Locate the cell with the specified text and output its (X, Y) center coordinate. 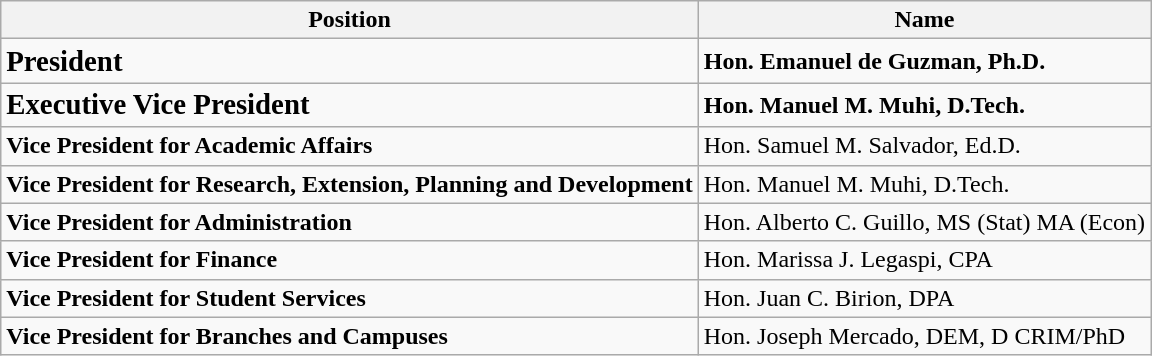
Vice President for Administration (350, 222)
Vice President for Student Services (350, 298)
Hon. Samuel M. Salvador, Ed.D. (924, 146)
Vice President for Academic Affairs (350, 146)
President (350, 61)
Vice President for Branches and Campuses (350, 336)
Hon. Alberto C. Guillo, MS (Stat) MA (Econ) (924, 222)
Executive Vice President (350, 105)
Vice President for Research, Extension, Planning and Development (350, 184)
Vice President for Finance (350, 260)
Position (350, 20)
Hon. Juan C. Birion, DPA (924, 298)
Name (924, 20)
Hon. Joseph Mercado, DEM, D CRIM/PhD (924, 336)
Hon. Marissa J. Legaspi, CPA (924, 260)
Hon. Emanuel de Guzman, Ph.D. (924, 61)
